For the text-containing cell, return its midpoint in [X, Y] coordinate format. 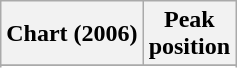
Chart (2006) [72, 34]
Peakposition [189, 34]
